Return (X, Y) of the center of cell containing provided text 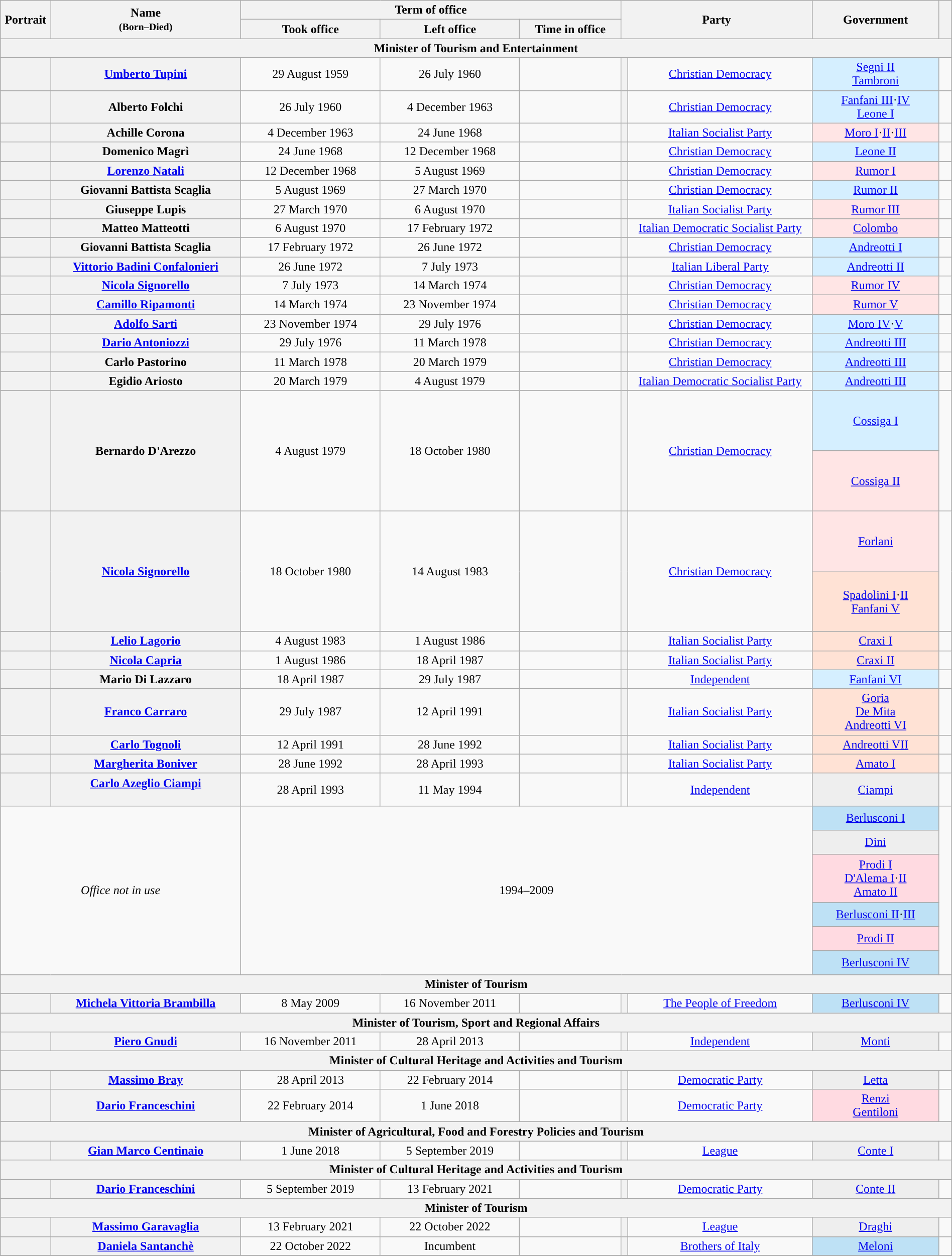
Meloni (875, 1246)
Prodi ID'Alema I·IIAmato II (875, 878)
Vittorio Badini Confalonieri (146, 267)
Moro I·II·III (875, 133)
The People of Freedom (720, 1003)
Amato I (875, 764)
Umberto Tupini (146, 74)
8 May 2009 (310, 1003)
Bernardo D'Arezzo (146, 451)
Segni IITambroni (875, 74)
Lelio Lagorio (146, 641)
Moro IV·V (875, 324)
Achille Corona (146, 133)
Mario Di Lazzaro (146, 679)
Fanfani VI (875, 679)
Lorenzo Natali (146, 171)
Italian Liberal Party (720, 267)
Name(Born–Died) (146, 20)
Draghi (875, 1227)
Massimo Garavaglia (146, 1227)
Dini (875, 842)
Matteo Matteotti (146, 228)
Rumor I (875, 171)
Carlo Pastorino (146, 362)
Minister of Tourism, Sport and Regional Affairs (476, 1023)
Conte II (875, 1189)
Brothers of Italy (720, 1246)
Gian Marco Centinaio (146, 1151)
GoriaDe MitaAndreotti VI (875, 712)
Conte I (875, 1151)
14 August 1983 (450, 571)
Fanfani III·IVLeone I (875, 106)
Letta (875, 1080)
Craxi I (875, 641)
1994–2009 (526, 890)
Carlo Azeglio Ciampi (146, 789)
11 May 1994 (450, 789)
Margherita Boniver (146, 764)
Camillo Ripamonti (146, 305)
Forlani (875, 541)
Rumor IV (875, 286)
Daniela Santanchè (146, 1246)
Took office (310, 29)
Office not in use (121, 890)
Carlo Tognoli (146, 744)
Massimo Bray (146, 1080)
Piero Gnudi (146, 1042)
Party (717, 20)
Andreotti VII (875, 744)
RenziGentiloni (875, 1105)
Giuseppe Lupis (146, 209)
Andreotti I (875, 247)
29 August 1959 (310, 74)
Berlusconi II·III (875, 914)
Time in office (570, 29)
Berlusconi I (875, 818)
Minister of Agricultural, Food and Forestry Policies and Tourism (476, 1132)
Minister of Tourism and Entertainment (476, 48)
Term of office (431, 10)
Colombo (875, 228)
Leone II (875, 152)
Alberto Folchi (146, 106)
Andreotti II (875, 267)
Franco Carraro (146, 712)
Incumbent (450, 1246)
Adolfo Sarti (146, 324)
Dario Antoniozzi (146, 343)
Rumor II (875, 190)
Nicola Capria (146, 660)
Ciampi (875, 789)
Prodi II (875, 938)
Domenico Magrì (146, 152)
Spadolini I·IIFanfani V (875, 601)
Egidio Ariosto (146, 381)
Michela Vittoria Brambilla (146, 1003)
Portrait (26, 20)
Monti (875, 1042)
Craxi II (875, 660)
4 August 1983 (310, 641)
Government (875, 20)
Cossiga I (875, 421)
Cossiga II (875, 481)
Rumor V (875, 305)
Left office (450, 29)
Rumor III (875, 209)
